Capture the cell that displays the provided text and extract its [X, Y] central coordinate. 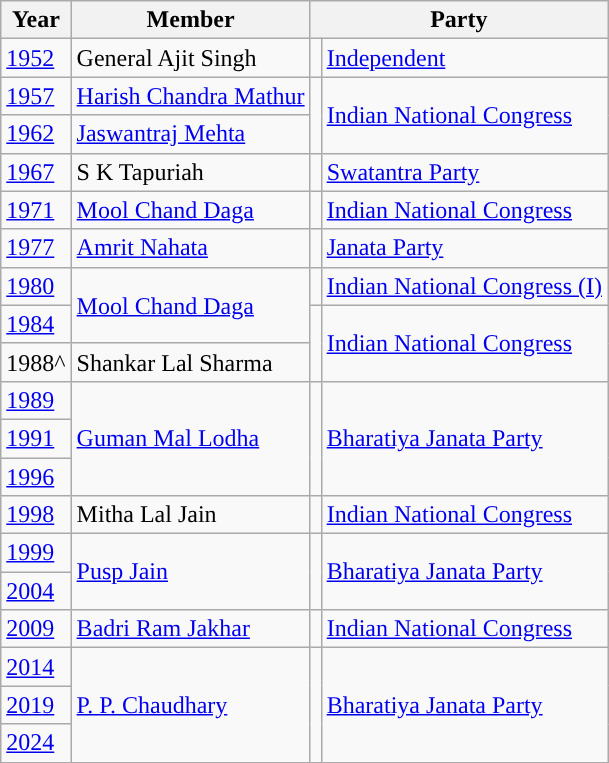
1967 [36, 172]
Jaswantraj Mehta [190, 134]
Guman Mal Lodha [190, 438]
1984 [36, 324]
2019 [36, 705]
1988^ [36, 362]
2014 [36, 667]
Swatantra Party [464, 172]
1991 [36, 438]
1996 [36, 477]
Pusp Jain [190, 572]
1952 [36, 58]
Year [36, 20]
Badri Ram Jakhar [190, 629]
1962 [36, 134]
1957 [36, 96]
Amrit Nahata [190, 248]
2004 [36, 591]
1989 [36, 400]
General Ajit Singh [190, 58]
Member [190, 20]
1998 [36, 515]
Independent [464, 58]
Party [458, 20]
Indian National Congress (I) [464, 286]
2009 [36, 629]
1999 [36, 553]
S K Tapuriah [190, 172]
Janata Party [464, 248]
Harish Chandra Mathur [190, 96]
Shankar Lal Sharma [190, 362]
2024 [36, 743]
1980 [36, 286]
1971 [36, 210]
1977 [36, 248]
P. P. Chaudhary [190, 705]
Mitha Lal Jain [190, 515]
